From the cell containing the given text, extract its center point as (x, y) coordinate. 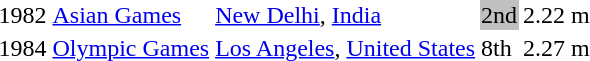
New Delhi, India (346, 15)
2nd (500, 15)
Asian Games (131, 15)
